Locate the cell with the specified text and output its [X, Y] center coordinate. 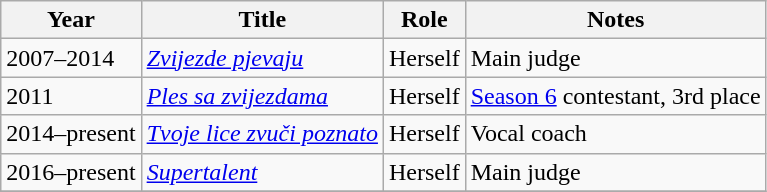
2014–present [71, 134]
Role [424, 20]
Year [71, 20]
Ples sa zvijezdama [262, 96]
2007–2014 [71, 58]
Season 6 contestant, 3rd place [616, 96]
2016–present [71, 172]
Supertalent [262, 172]
2011 [71, 96]
Tvoje lice zvuči poznato [262, 134]
Vocal coach [616, 134]
Zvijezde pjevaju [262, 58]
Title [262, 20]
Notes [616, 20]
